Provide the [x, y] coordinate of the cell's center where the given text is located.  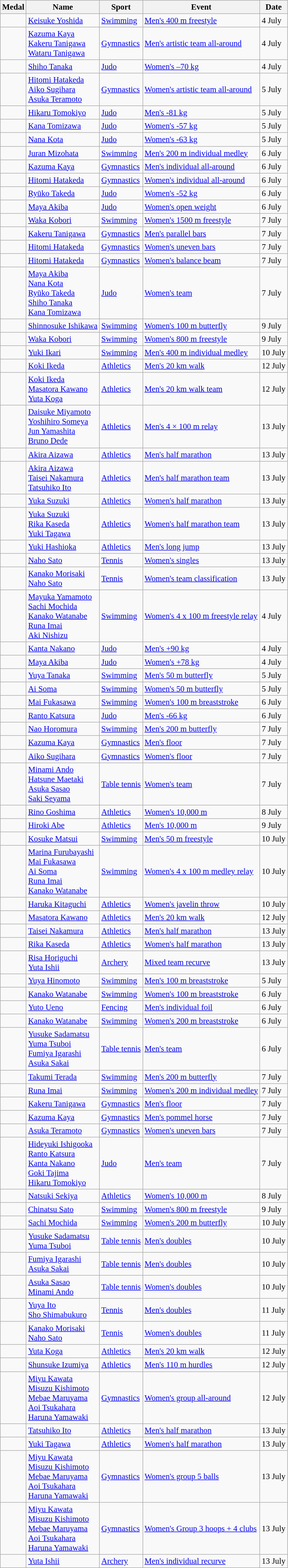
Yuta Koga [63, 1351]
Chinatsu Sato [63, 1209]
Women's 4 x 100 m freestyle relay [201, 616]
Sachi Mochida [63, 1223]
Women's group all-around [201, 1398]
Medal [14, 7]
Women's half marathon team [201, 524]
Men's -81 kg [201, 113]
Kosuke Matsui [63, 839]
Natsuki Sekiya [63, 1196]
Haruka Kitaguchi [63, 904]
Daisuke MiyamotoYoshihiro SomeyaJun YamashitaBruno Dede [63, 427]
Men's 400 m individual medley [201, 353]
Men's artistic team all-around [201, 44]
Maya AkibaNana KotaRyūko TakedaShiho TanakaKana Tomizawa [63, 293]
Women's 200 m individual medley [201, 1090]
Yuta Ishii [63, 1561]
Yuya ItoSho Shimabukuro [63, 1310]
Marina FurubayashiMai FukasawaAi SomaRuna ImaiKanako Watanabe [63, 871]
Men's pommel horse [201, 1117]
Men's 110 m hurdles [201, 1365]
Hikaru Tomokiyo [63, 113]
Fencing [121, 1007]
Yusuke SadamatsuYuma TsuboiFumiya IgarashiAsuka Sakai [63, 1049]
Women's singles [201, 560]
Men's half marathon team [201, 478]
Juran Mizohata [63, 153]
Women's 200 m breaststroke [201, 1021]
Yuya Hinomoto [63, 981]
Men's individual all-around [201, 166]
Kanta Nakano [63, 649]
Akira AizawaTaisei NakamuraTatsuhiko Ito [63, 478]
Women's group 5 balls [201, 1476]
Men's 50 m freestyle [201, 839]
Nao Horomura [63, 729]
Kazuma KayaKakeru TanigawaWataru Tanigawa [63, 44]
Event [201, 7]
Nana Kota [63, 140]
Yuki Hashioka [63, 547]
Risa HoriguchiYuta Ishii [63, 963]
Runa Imai [63, 1090]
Mixed team recurve [201, 963]
Women's floor [201, 756]
Kana Tomizawa [63, 126]
Men's parallel bars [201, 233]
Men's individual foil [201, 1007]
Men's -66 kg [201, 716]
Women's open weight [201, 207]
Women's javelin throw [201, 904]
Rino Goshima [63, 812]
Date [274, 7]
Women's team classification [201, 578]
Yusuke SadamatsuYuma Tsuboi [63, 1241]
Minami AndoHatsune MaetakiAsuka SasaoSaki Seyama [63, 784]
Ranto Katsura [63, 716]
Men's +90 kg [201, 649]
Taisei Nakamura [63, 931]
Yuka Suzuki [63, 501]
Women's -63 kg [201, 140]
Women's 200 m butterfly [201, 1223]
Women's 1500 m freestyle [201, 220]
Women's 50 m butterfly [201, 689]
Yuka SuzukiRika KasedaYuki Tagawa [63, 524]
Mai Fukasawa [63, 702]
Women's -57 kg [201, 126]
Women's balance beam [201, 260]
Asuka Teramoto [63, 1131]
Women's artistic team all-around [201, 90]
Women's 100 m butterfly [201, 326]
Men's 20 km walk team [201, 389]
Koki IkedaMasatora KawanoYuta Koga [63, 389]
Men's 50 m butterfly [201, 675]
Hiroki Abe [63, 825]
Masatora Kawano [63, 918]
Takumi Terada [63, 1077]
Yuya Tanaka [63, 675]
Aiko Sugihara [63, 756]
Men's 10,000 m [201, 825]
Akira Aizawa [63, 454]
Keisuke Yoshida [63, 21]
Women's -52 kg [201, 193]
Men's 400 m freestyle [201, 21]
Rika Kaseda [63, 944]
Yuki Tagawa [63, 1444]
Hideyuki IshigookaRanto KatsuraKanta NakanoGoki TajimaHikaru Tomokiyo [63, 1163]
Koki Ikeda [63, 366]
Shiho Tanaka [63, 67]
Men's individual recurve [201, 1561]
Women's –70 kg [201, 67]
Fumiya IgarashiAsuka Sakai [63, 1264]
Sport [121, 7]
Yuto Ueno [63, 1007]
Men's 100 m breaststroke [201, 981]
Yuki Ikari [63, 353]
Mayuka YamamotoSachi MochidaKanako WatanabeRuna ImaiAki Nishizu [63, 616]
Asuka SasaoMinami Ando [63, 1287]
Tatsuhiko Ito [63, 1430]
Shinnosuke Ishikawa [63, 326]
Naho Sato [63, 560]
Women's 4 x 100 m medley relay [201, 871]
Hitomi HatakedaAiko SugiharaAsuka Teramoto [63, 90]
Ai Soma [63, 689]
Name [63, 7]
Women's individual all-around [201, 180]
Men's 4 × 100 m relay [201, 427]
Men's 200 m individual medley [201, 153]
Ryūko Takeda [63, 193]
Men's long jump [201, 547]
Shunsuke Izumiya [63, 1365]
Women's +78 kg [201, 662]
Women's Group 3 hoops + 4 clubs [201, 1528]
